Determine the [X, Y] coordinate at the center of the cell enclosing the given text.  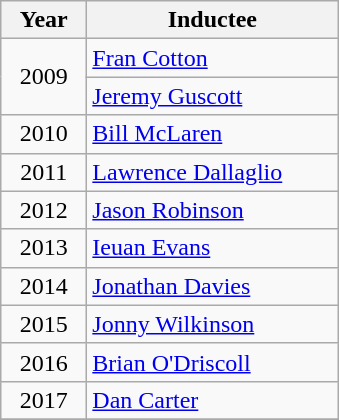
2016 [44, 362]
Jonny Wilkinson [212, 324]
Bill McLaren [212, 134]
2010 [44, 134]
Fran Cotton [212, 58]
2012 [44, 210]
Year [44, 20]
2009 [44, 77]
2014 [44, 286]
2011 [44, 172]
Ieuan Evans [212, 248]
Brian O'Driscoll [212, 362]
2013 [44, 248]
Inductee [212, 20]
Jason Robinson [212, 210]
Dan Carter [212, 400]
Jonathan Davies [212, 286]
Lawrence Dallaglio [212, 172]
Jeremy Guscott [212, 96]
2017 [44, 400]
2015 [44, 324]
